Scan for the cell matching the given text and deliver its (X, Y) coordinate at center. 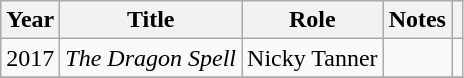
Nicky Tanner (313, 58)
2017 (30, 58)
Role (313, 20)
Notes (417, 20)
Title (151, 20)
Year (30, 20)
The Dragon Spell (151, 58)
